From the cell containing the given text, extract its center point as (X, Y) coordinate. 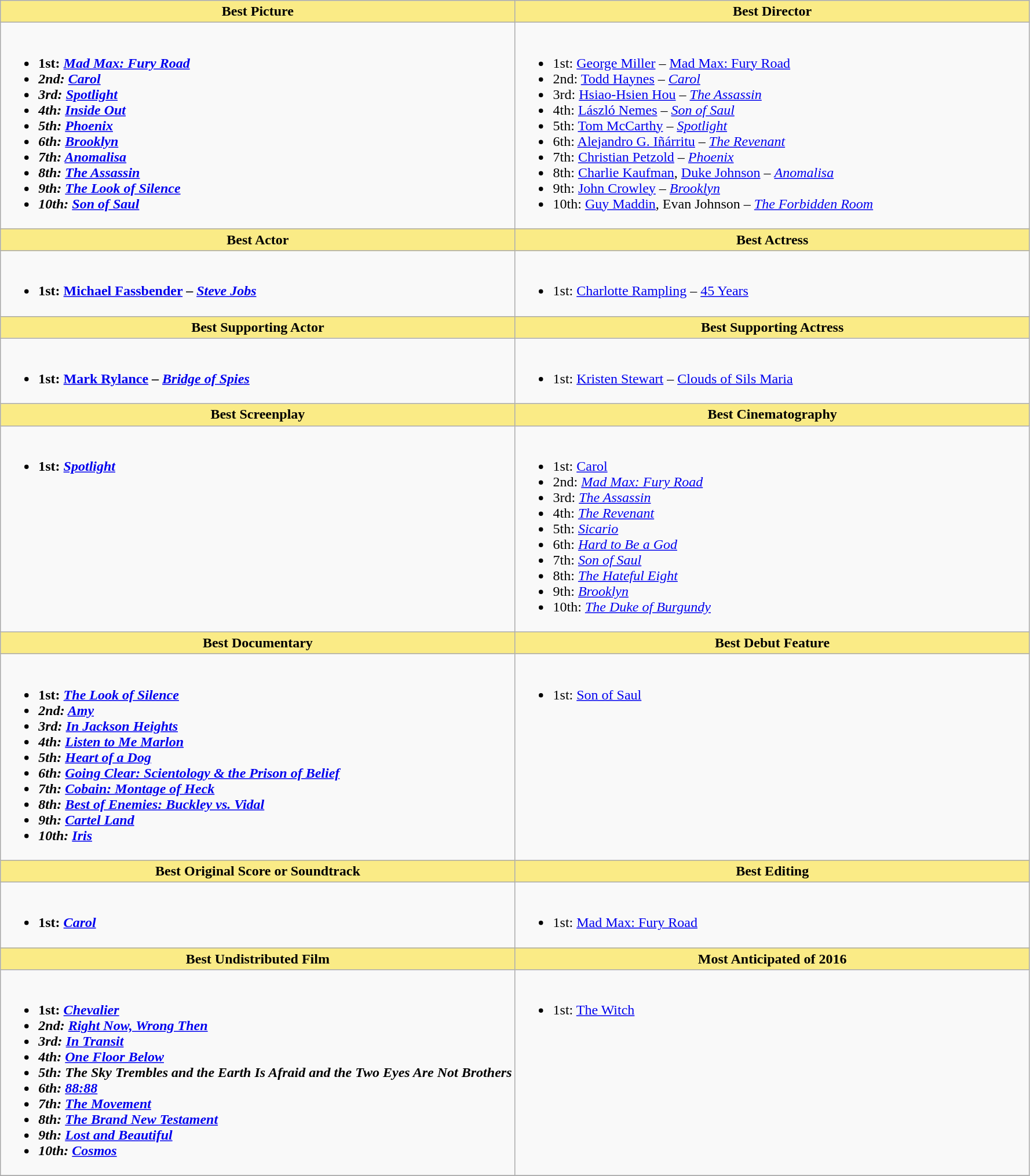
1st: Kristen Stewart – Clouds of Sils Maria (772, 371)
1st: Spotlight (258, 529)
1st: The Witch (772, 1073)
Best Documentary (258, 643)
1st: Mark Rylance – Bridge of Spies (258, 371)
Best Screenplay (258, 415)
Best Actress (772, 240)
Best Picture (258, 12)
1st: Mad Max: Fury Road (772, 915)
Best Cinematography (772, 415)
Best Actor (258, 240)
1st: Son of Saul (772, 757)
Most Anticipated of 2016 (772, 958)
Best Original Score or Soundtrack (258, 871)
1st: Carol (258, 915)
Best Undistributed Film (258, 958)
Best Debut Feature (772, 643)
Best Supporting Actor (258, 327)
Best Supporting Actress (772, 327)
Best Editing (772, 871)
1st: Michael Fassbender – Steve Jobs (258, 284)
Best Director (772, 12)
1st: Charlotte Rampling – 45 Years (772, 284)
